Search for the cell housing the specified text and yield its (x, y) center coordinate. 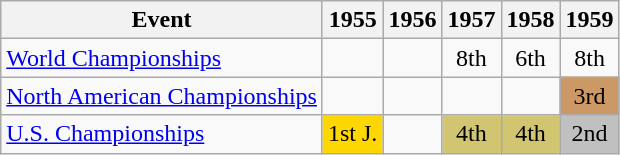
1st J. (352, 134)
North American Championships (162, 96)
1957 (472, 20)
6th (530, 58)
1959 (590, 20)
World Championships (162, 58)
U.S. Championships (162, 134)
1956 (412, 20)
2nd (590, 134)
Event (162, 20)
1958 (530, 20)
1955 (352, 20)
3rd (590, 96)
